Scan for the cell matching the given text and deliver its (x, y) coordinate at center. 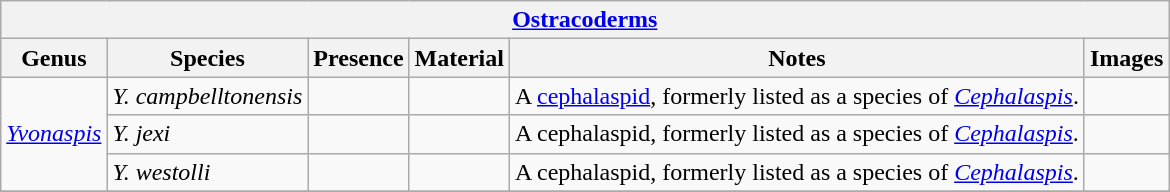
Presence (358, 58)
Y. westolli (208, 172)
Images (1126, 58)
Material (459, 58)
Notes (796, 58)
Ostracoderms (585, 20)
Y. campbelltonensis (208, 96)
Yvonaspis (54, 134)
Species (208, 58)
Genus (54, 58)
Y. jexi (208, 134)
